Detect which cell encompasses the target text, then output its [X, Y] center coordinate. 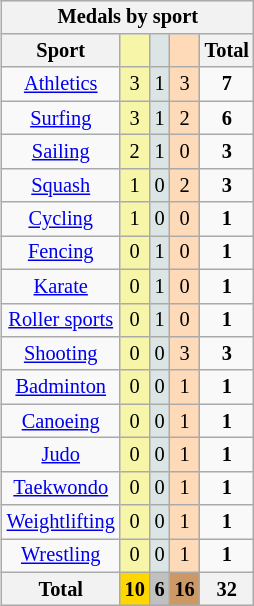
Sport [61, 51]
7 [227, 84]
Judo [61, 455]
Karate [61, 286]
Athletics [61, 84]
32 [227, 589]
Fencing [61, 253]
Wrestling [61, 556]
Canoeing [61, 421]
Weightlifting [61, 522]
Medals by sport [128, 17]
Surfing [61, 118]
Cycling [61, 219]
Badminton [61, 387]
Shooting [61, 354]
16 [185, 589]
10 [135, 589]
Squash [61, 185]
Taekwondo [61, 488]
Sailing [61, 152]
Roller sports [61, 320]
